Find where the given text appears and provide that cell's center as (X, Y) coordinate. 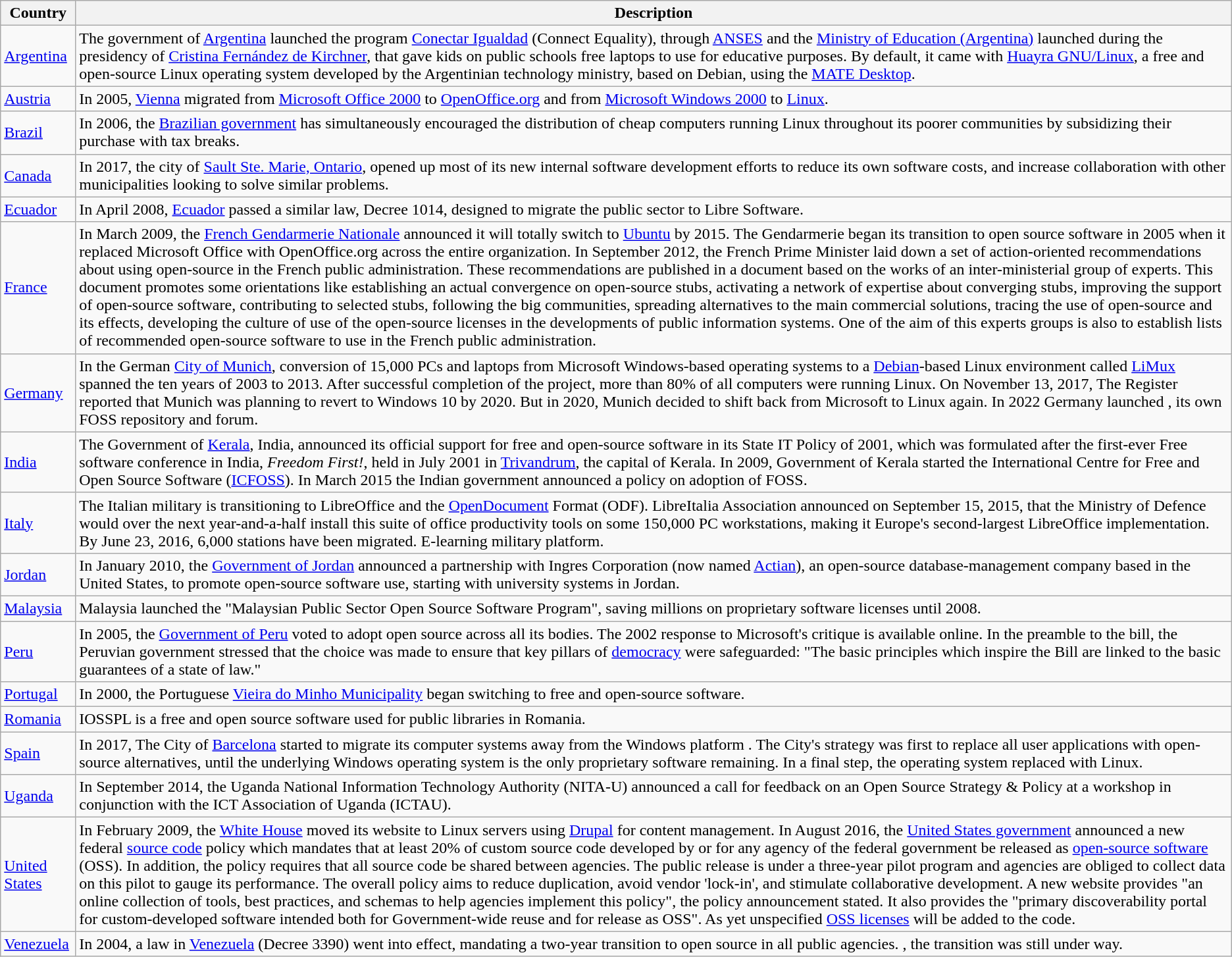
Uganda (38, 796)
Romania (38, 719)
Malaysia launched the "Malaysian Public Sector Open Source Software Program", saving millions on proprietary software licenses until 2008. (654, 608)
In 2000, the Portuguese Vieira do Minho Municipality began switching to free and open-source software. (654, 694)
Jordan (38, 574)
Canada (38, 175)
In 2005, Vienna migrated from Microsoft Office 2000 to OpenOffice.org and from Microsoft Windows 2000 to Linux. (654, 99)
Venezuela (38, 944)
Portugal (38, 694)
Malaysia (38, 608)
India (38, 462)
Brazil (38, 133)
Spain (38, 753)
In April 2008, Ecuador passed a similar law, Decree 1014, designed to migrate the public sector to Libre Software. (654, 209)
Germany (38, 392)
IOSSPL is a free and open source software used for public libraries in Romania. (654, 719)
Country (38, 13)
Italy (38, 523)
France (38, 288)
Argentina (38, 56)
Austria (38, 99)
Peru (38, 652)
United States (38, 874)
Ecuador (38, 209)
Description (654, 13)
